From the cell containing the given text, extract its center point as [x, y] coordinate. 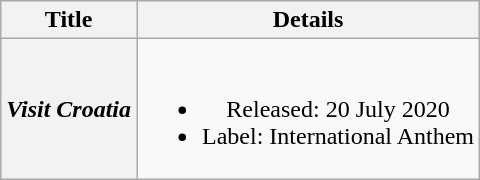
Details [308, 20]
Title [69, 20]
Released: 20 July 2020Label: International Anthem [308, 109]
Visit Croatia [69, 109]
